Find where the given text appears and provide that cell's center as (x, y) coordinate. 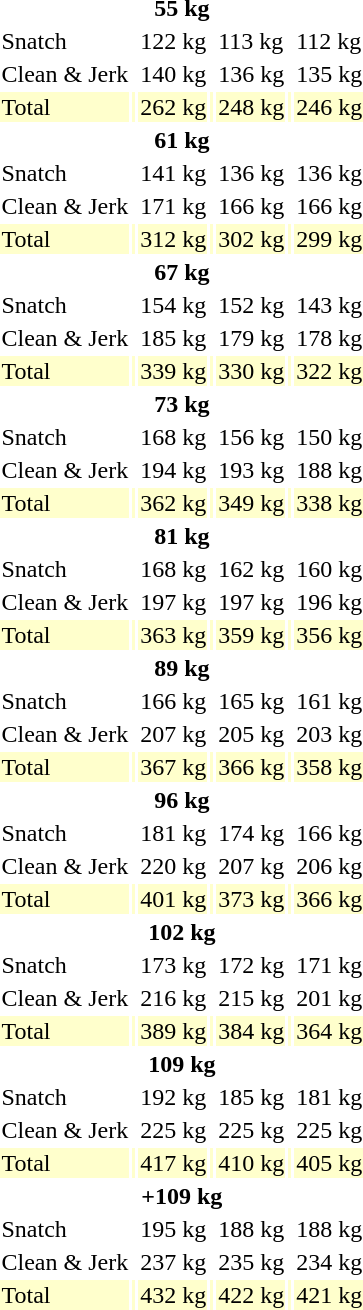
363 kg (174, 635)
410 kg (252, 1163)
152 kg (252, 305)
302 kg (252, 239)
422 kg (252, 1295)
174 kg (252, 833)
339 kg (174, 371)
181 kg (174, 833)
154 kg (174, 305)
384 kg (252, 1031)
192 kg (174, 1097)
432 kg (174, 1295)
140 kg (174, 74)
165 kg (252, 701)
205 kg (252, 734)
362 kg (174, 503)
216 kg (174, 998)
193 kg (252, 470)
188 kg (252, 1229)
141 kg (174, 173)
312 kg (174, 239)
330 kg (252, 371)
215 kg (252, 998)
237 kg (174, 1262)
417 kg (174, 1163)
122 kg (174, 41)
194 kg (174, 470)
173 kg (174, 965)
401 kg (174, 899)
367 kg (174, 767)
113 kg (252, 41)
262 kg (174, 107)
172 kg (252, 965)
162 kg (252, 569)
248 kg (252, 107)
373 kg (252, 899)
366 kg (252, 767)
359 kg (252, 635)
220 kg (174, 866)
349 kg (252, 503)
389 kg (174, 1031)
156 kg (252, 437)
235 kg (252, 1262)
171 kg (174, 206)
179 kg (252, 338)
195 kg (174, 1229)
